Determine the (X, Y) coordinate at the center of the cell enclosing the given text.  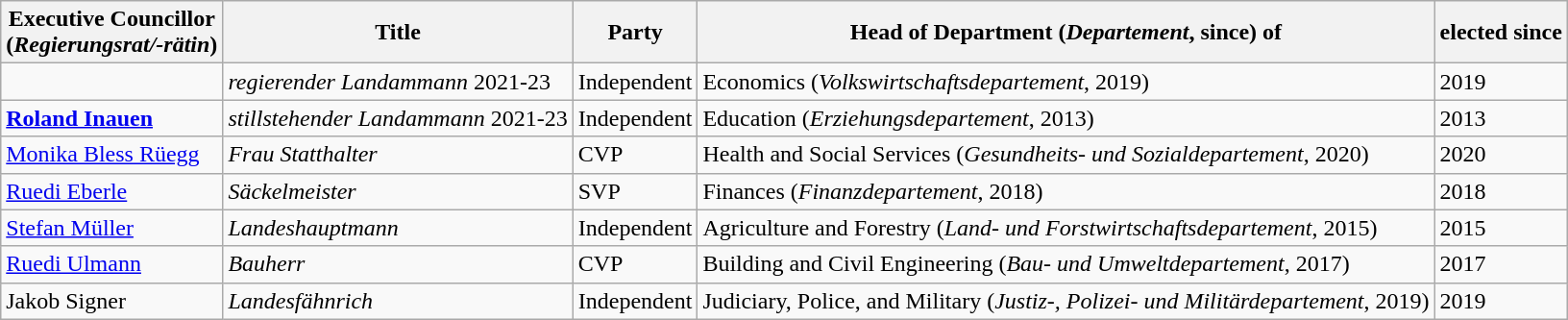
2020 (1501, 155)
2013 (1501, 118)
Party (635, 33)
2017 (1501, 264)
Bauherr (398, 264)
Executive Councillor(Regierungsrat/-rätin) (111, 33)
2015 (1501, 228)
Frau Statthalter (398, 155)
Title (398, 33)
Judiciary, Police, and Military (Justiz-, Polizei- und Militärdepartement, 2019) (1066, 301)
Jakob Signer (111, 301)
SVP (635, 191)
2018 (1501, 191)
Roland Inauen (111, 118)
Head of Department (Departement, since) of (1066, 33)
Building and Civil Engineering (Bau- und Umweltdepartement, 2017) (1066, 264)
Education (Erziehungsdepartement, 2013) (1066, 118)
Economics (Volkswirtschaftsdepartement, 2019) (1066, 82)
Finances (Finanzdepartement, 2018) (1066, 191)
Ruedi Eberle (111, 191)
Health and Social Services (Gesundheits- und Sozialdepartement, 2020) (1066, 155)
Landeshauptmann (398, 228)
Monika Bless Rüegg (111, 155)
regierender Landammann 2021-23 (398, 82)
Landesfähnrich (398, 301)
Stefan Müller (111, 228)
Ruedi Ulmann (111, 264)
Agriculture and Forestry (Land- und Forstwirtschaftsdepartement, 2015) (1066, 228)
Säckelmeister (398, 191)
elected since (1501, 33)
stillstehender Landammann 2021-23 (398, 118)
